Output the (x, y) coordinate of the center of the cell containing the given text.  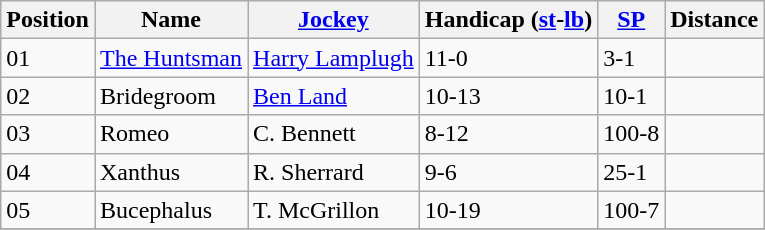
03 (48, 134)
25-1 (632, 172)
Bucephalus (170, 210)
100-8 (632, 134)
Harry Lamplugh (334, 58)
Jockey (334, 20)
The Huntsman (170, 58)
C. Bennett (334, 134)
Handicap (st-lb) (508, 20)
10-1 (632, 96)
9-6 (508, 172)
Bridegroom (170, 96)
T. McGrillon (334, 210)
04 (48, 172)
10-19 (508, 210)
SP (632, 20)
01 (48, 58)
05 (48, 210)
Ben Land (334, 96)
8-12 (508, 134)
3-1 (632, 58)
Distance (714, 20)
Position (48, 20)
02 (48, 96)
Xanthus (170, 172)
R. Sherrard (334, 172)
Romeo (170, 134)
11-0 (508, 58)
10-13 (508, 96)
Name (170, 20)
100-7 (632, 210)
